Return the [X, Y] coordinate for the center point of the cell that contains the specified text.  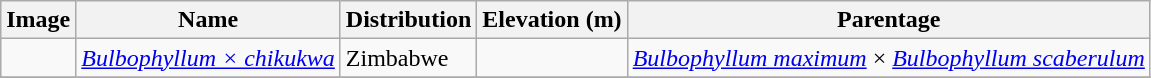
Parentage [888, 20]
Distribution [408, 20]
Elevation (m) [552, 20]
Zimbabwe [408, 58]
Bulbophyllum maximum × Bulbophyllum scaberulum [888, 58]
Bulbophyllum × chikukwa [208, 58]
Image [38, 20]
Name [208, 20]
